Return the (X, Y) coordinate for the center point of the cell that contains the specified text.  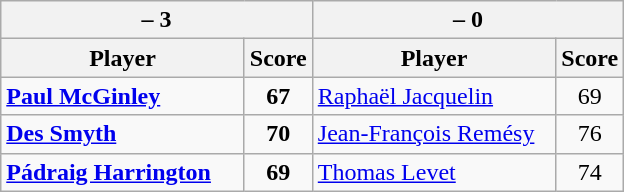
Raphaël Jacquelin (434, 96)
– 0 (468, 20)
Des Smyth (123, 134)
67 (278, 96)
Paul McGinley (123, 96)
76 (590, 134)
Thomas Levet (434, 172)
Pádraig Harrington (123, 172)
70 (278, 134)
– 3 (157, 20)
74 (590, 172)
Jean-François Remésy (434, 134)
